Find where the given text appears and provide that cell's center as (x, y) coordinate. 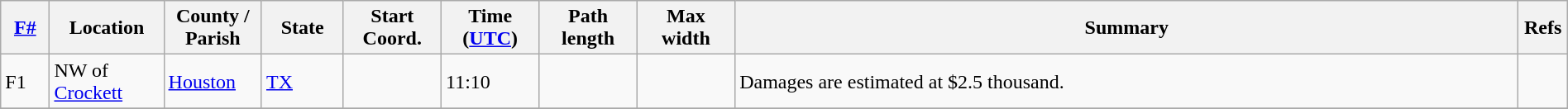
Path length (588, 28)
County / Parish (213, 28)
Time (UTC) (490, 28)
Max width (686, 28)
Houston (213, 81)
State (303, 28)
F# (25, 28)
NW of Crockett (107, 81)
Start Coord. (392, 28)
Location (107, 28)
Summary (1126, 28)
TX (303, 81)
Damages are estimated at $2.5 thousand. (1126, 81)
Refs (1543, 28)
F1 (25, 81)
11:10 (490, 81)
